Search for the cell housing the specified text and yield its [x, y] center coordinate. 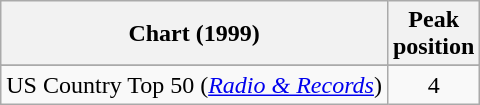
Peakposition [433, 34]
US Country Top 50 (Radio & Records) [194, 85]
4 [433, 85]
Chart (1999) [194, 34]
